Search for the cell housing the specified text and yield its [X, Y] center coordinate. 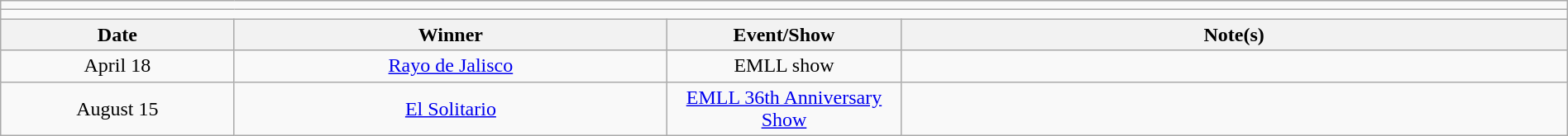
Note(s) [1234, 35]
Date [117, 35]
August 15 [117, 109]
EMLL 36th Anniversary Show [784, 109]
EMLL show [784, 66]
El Solitario [451, 109]
Winner [451, 35]
Rayo de Jalisco [451, 66]
April 18 [117, 66]
Event/Show [784, 35]
